Locate the cell with the specified text and output its (x, y) center coordinate. 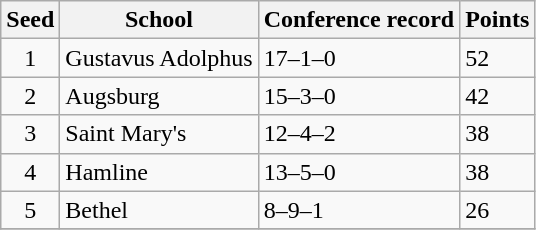
Seed (30, 20)
17–1–0 (358, 58)
12–4–2 (358, 134)
4 (30, 172)
Hamline (159, 172)
5 (30, 210)
Conference record (358, 20)
52 (498, 58)
Saint Mary's (159, 134)
3 (30, 134)
2 (30, 96)
Bethel (159, 210)
13–5–0 (358, 172)
1 (30, 58)
School (159, 20)
Points (498, 20)
8–9–1 (358, 210)
Gustavus Adolphus (159, 58)
42 (498, 96)
15–3–0 (358, 96)
26 (498, 210)
Augsburg (159, 96)
